Capture the cell that displays the provided text and extract its [x, y] central coordinate. 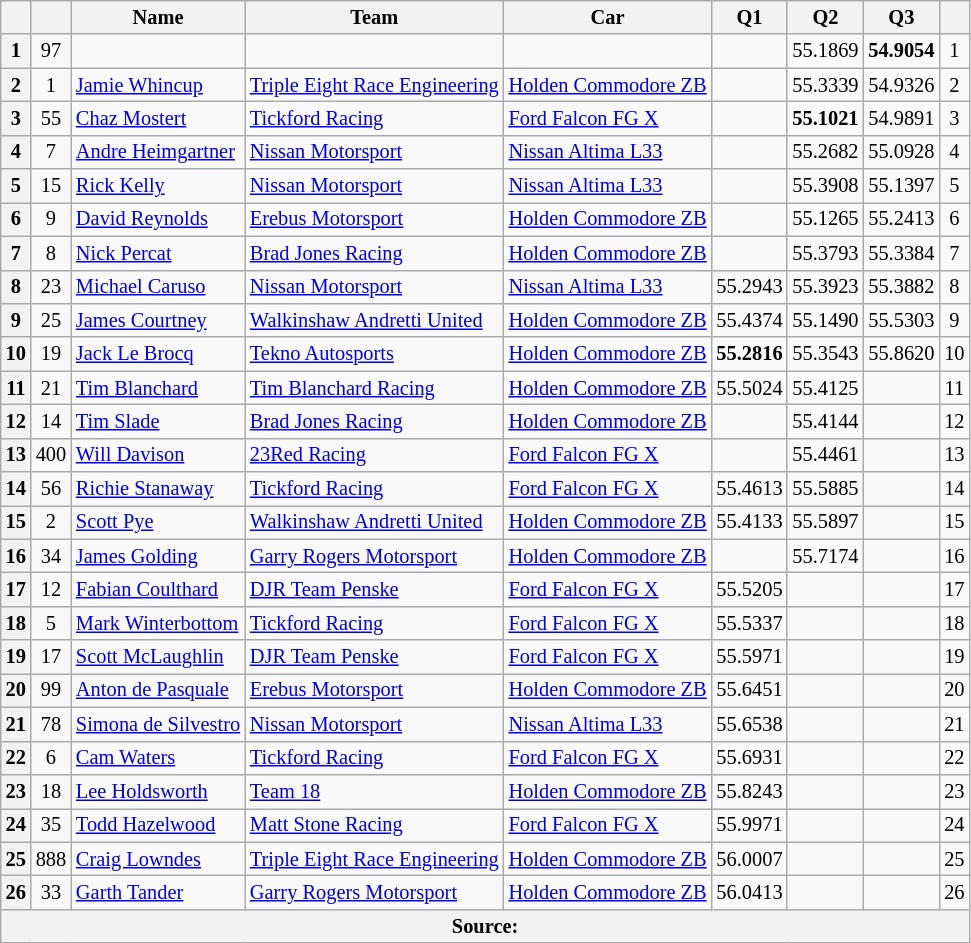
Matt Stone Racing [374, 825]
55.2943 [750, 287]
55.6931 [750, 758]
Chaz Mostert [158, 118]
Rick Kelly [158, 186]
Name [158, 17]
55.3384 [901, 253]
55.2816 [750, 354]
23Red Racing [374, 455]
55.8243 [750, 791]
55.9971 [750, 825]
99 [51, 690]
Lee Holdsworth [158, 791]
78 [51, 724]
Andre Heimgartner [158, 152]
35 [51, 825]
56 [51, 489]
Scott Pye [158, 522]
55.5024 [750, 388]
55 [51, 118]
Mark Winterbottom [158, 623]
Team [374, 17]
Tekno Autosports [374, 354]
55.2682 [825, 152]
55.3923 [825, 287]
55.1021 [825, 118]
54.9891 [901, 118]
55.8620 [901, 354]
55.5971 [750, 657]
Tim Blanchard [158, 388]
Garth Tander [158, 892]
55.6451 [750, 690]
55.3543 [825, 354]
97 [51, 51]
Scott McLaughlin [158, 657]
Source: [486, 926]
55.3793 [825, 253]
55.4374 [750, 320]
James Golding [158, 556]
55.3339 [825, 85]
55.1869 [825, 51]
Anton de Pasquale [158, 690]
34 [51, 556]
55.5205 [750, 589]
Tim Blanchard Racing [374, 388]
55.5897 [825, 522]
55.4461 [825, 455]
55.5337 [750, 623]
55.1490 [825, 320]
Q3 [901, 17]
Jack Le Brocq [158, 354]
55.5885 [825, 489]
400 [51, 455]
54.9054 [901, 51]
55.4144 [825, 421]
Tim Slade [158, 421]
Car [608, 17]
Simona de Silvestro [158, 724]
55.6538 [750, 724]
Team 18 [374, 791]
Jamie Whincup [158, 85]
55.3882 [901, 287]
888 [51, 859]
55.4133 [750, 522]
55.1265 [825, 219]
55.5303 [901, 320]
33 [51, 892]
Q1 [750, 17]
Cam Waters [158, 758]
James Courtney [158, 320]
Michael Caruso [158, 287]
56.0413 [750, 892]
55.3908 [825, 186]
Nick Percat [158, 253]
Will Davison [158, 455]
55.0928 [901, 152]
55.2413 [901, 219]
Q2 [825, 17]
Richie Stanaway [158, 489]
54.9326 [901, 85]
55.1397 [901, 186]
Craig Lowndes [158, 859]
Fabian Coulthard [158, 589]
56.0007 [750, 859]
David Reynolds [158, 219]
55.7174 [825, 556]
55.4125 [825, 388]
Todd Hazelwood [158, 825]
55.4613 [750, 489]
